Detect which cell encompasses the target text, then output its (x, y) center coordinate. 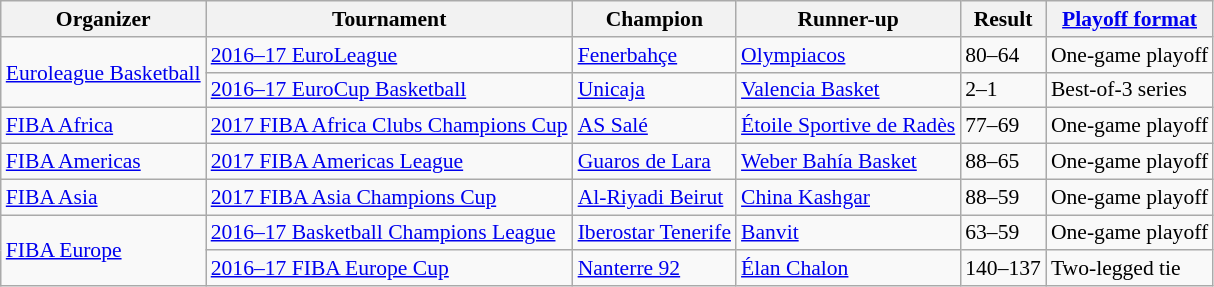
Runner-up (848, 19)
2–1 (1003, 90)
FIBA Europe (104, 250)
Result (1003, 19)
FIBA Asia (104, 197)
77–69 (1003, 126)
Weber Bahía Basket (848, 162)
140–137 (1003, 269)
Organizer (104, 19)
63–59 (1003, 233)
AS Salé (654, 126)
Two-legged tie (1130, 269)
Iberostar Tenerife (654, 233)
2016–17 EuroCup Basketball (390, 90)
Al-Riyadi Beirut (654, 197)
Nanterre 92 (654, 269)
FIBA Americas (104, 162)
2016–17 EuroLeague (390, 55)
Valencia Basket (848, 90)
Best-of-3 series (1130, 90)
Olympiacos (848, 55)
Fenerbahçe (654, 55)
2016–17 FIBA Europe Cup (390, 269)
Tournament (390, 19)
2016–17 Basketball Champions League (390, 233)
2017 FIBA Asia Champions Cup (390, 197)
Guaros de Lara (654, 162)
2017 FIBA Africa Clubs Champions Cup (390, 126)
Élan Chalon (848, 269)
80–64 (1003, 55)
China Kashgar (848, 197)
2017 FIBA Americas League (390, 162)
Unicaja (654, 90)
Champion (654, 19)
Playoff format (1130, 19)
Euroleague Basketball (104, 72)
88–65 (1003, 162)
FIBA Africa (104, 126)
Étoile Sportive de Radès (848, 126)
88–59 (1003, 197)
Banvit (848, 233)
